Pinpoint the cell where the given text exists, returning its [x, y] midpoint coordinate. 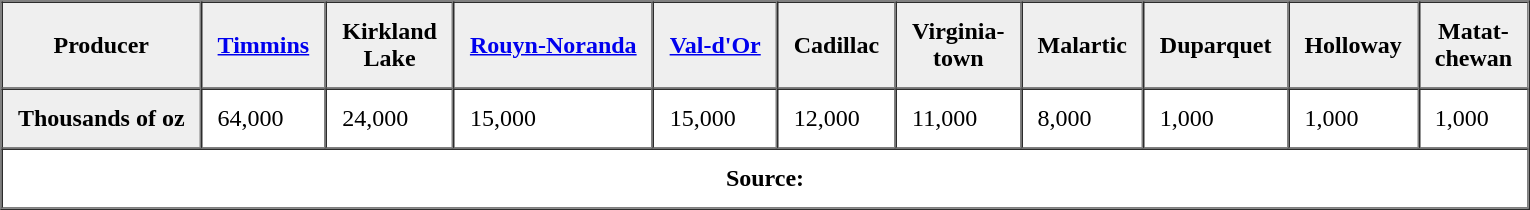
KirklandLake [390, 46]
Duparquet [1216, 46]
Thousands of oz [101, 118]
24,000 [390, 118]
64,000 [264, 118]
Producer [101, 46]
Virginia-town [958, 46]
Val-d'Or [715, 46]
11,000 [958, 118]
12,000 [836, 118]
Cadillac [836, 46]
Malartic [1082, 46]
Timmins [264, 46]
Matat-chewan [1473, 46]
8,000 [1082, 118]
Rouyn-Noranda [553, 46]
Source: [764, 178]
Holloway [1353, 46]
